For the text-containing cell, return its midpoint in [X, Y] coordinate format. 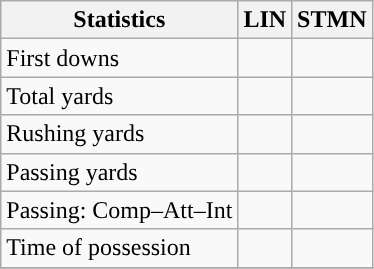
First downs [120, 58]
Rushing yards [120, 134]
Total yards [120, 96]
Statistics [120, 20]
STMN [332, 20]
Passing yards [120, 172]
Passing: Comp–Att–Int [120, 210]
LIN [265, 20]
Time of possession [120, 248]
